Determine the (X, Y) coordinate at the center of the cell enclosing the given text.  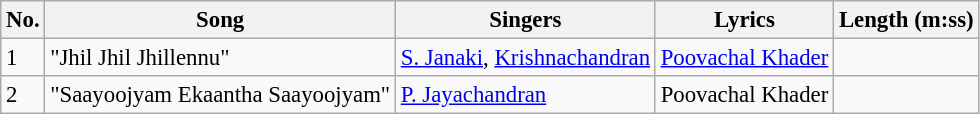
P. Jayachandran (525, 95)
S. Janaki, Krishnachandran (525, 58)
2 (23, 95)
Singers (525, 20)
"Saayoojyam Ekaantha Saayoojyam" (220, 95)
1 (23, 58)
Lyrics (744, 20)
No. (23, 20)
"Jhil Jhil Jhillennu" (220, 58)
Length (m:ss) (906, 20)
Song (220, 20)
